Pinpoint the cell where the given text exists, returning its (X, Y) midpoint coordinate. 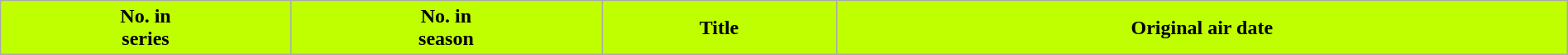
No. inseries (146, 28)
No. inseason (446, 28)
Title (719, 28)
Original air date (1202, 28)
